Search for the cell housing the specified text and yield its (x, y) center coordinate. 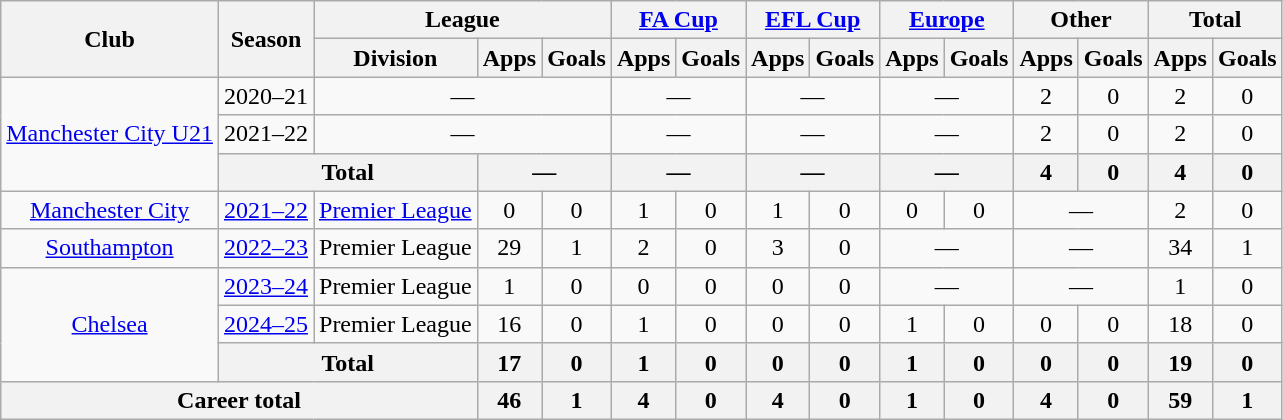
46 (509, 400)
Manchester City (110, 210)
17 (509, 362)
29 (509, 248)
Season (266, 39)
Other (1081, 20)
Manchester City U21 (110, 134)
2022–23 (266, 248)
2024–25 (266, 324)
3 (778, 248)
Club (110, 39)
34 (1180, 248)
2023–24 (266, 286)
18 (1180, 324)
FA Cup (678, 20)
Division (396, 58)
League (463, 20)
19 (1180, 362)
Europe (947, 20)
Career total (239, 400)
Chelsea (110, 324)
2020–21 (266, 96)
EFL Cup (813, 20)
Southampton (110, 248)
59 (1180, 400)
16 (509, 324)
